Detect which cell encompasses the target text, then output its (x, y) center coordinate. 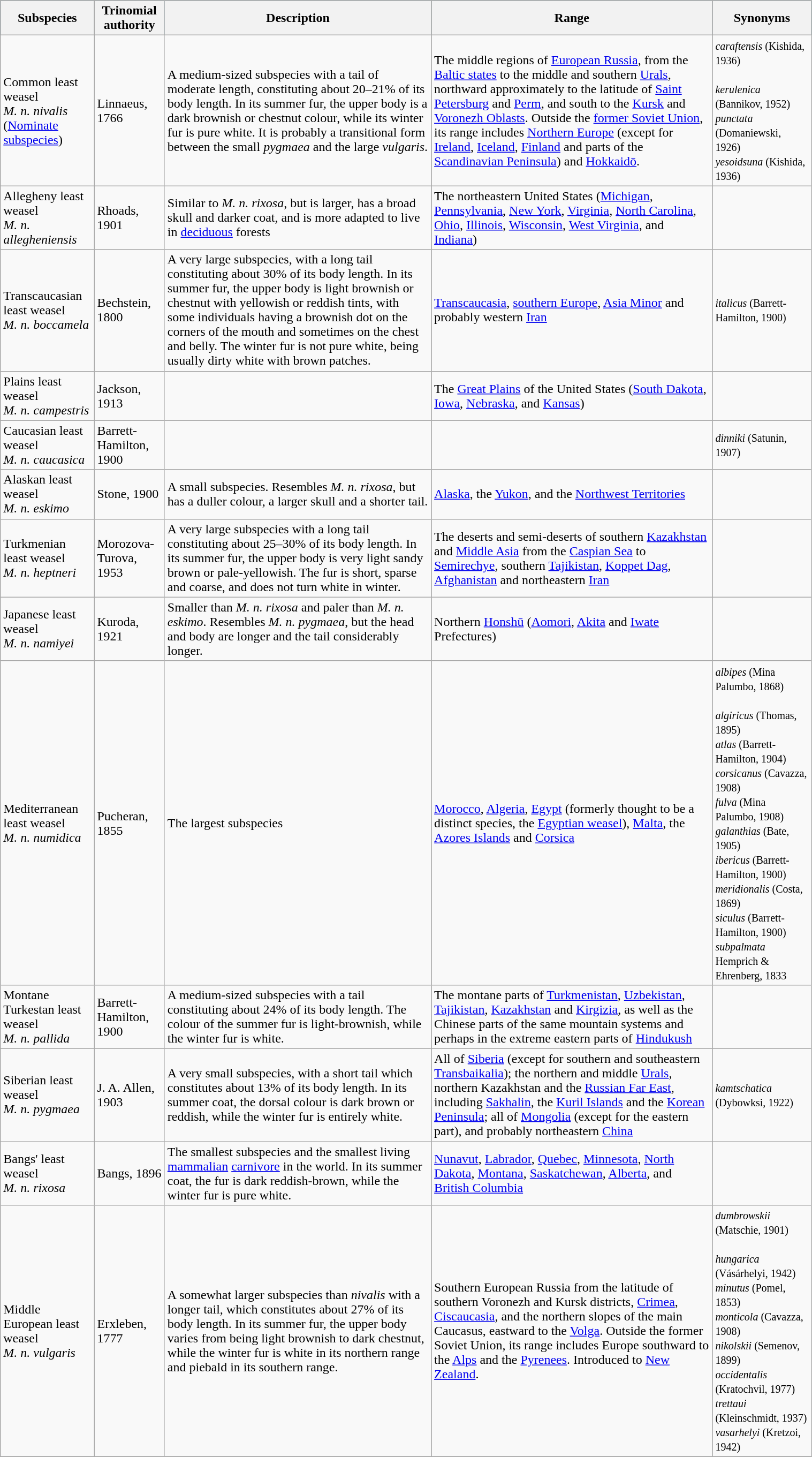
Morocco, Algeria, Egypt (formerly thought to be a distinct species, the Egyptian weasel), Malta, the Azores Islands and Corsica (572, 822)
Kuroda, 1921 (130, 629)
Plains least weaselM. n. campestris (47, 396)
J. A. Allen, 1903 (130, 1094)
Caucasian least weaselM. n. caucasica (47, 445)
Siberian least weaselM. n. pygmaea (47, 1094)
Alaska, the Yukon, and the Northwest Territories (572, 494)
Trinomial authority (130, 18)
Linnaeus, 1766 (130, 110)
Nunavut, Labrador, Quebec, Minnesota, North Dakota, Montana, Saskatchewan, Alberta, and British Columbia (572, 1174)
Pucheran, 1855 (130, 822)
Common least weaselM. n. nivalis(Nominate subspecies) (47, 110)
Japanese least weaselM. n. namiyei (47, 629)
caraftensis (Kishida, 1936)kerulenica (Bannikov, 1952) punctata (Domaniewski, 1926) yesoidsuna (Kishida, 1936) (762, 110)
Mediterranean least weaselM. n. numidica (47, 822)
dinniki (Satunin, 1907) (762, 445)
Turkmenian least weaselM. n. heptneri (47, 558)
Synonyms (762, 18)
Subspecies (47, 18)
Allegheny least weaselM. n. allegheniensis (47, 217)
italicus (Barrett-Hamilton, 1900) (762, 311)
The northeastern United States (Michigan, Pennsylvania, New York, Virginia, North Carolina, Ohio, Illinois, Wisconsin, West Virginia, and Indiana) (572, 217)
Erxleben, 1777 (130, 1331)
Montane Turkestan least weaselM. n. pallida (47, 1016)
Range (572, 18)
Smaller than M. n. rixosa and paler than M. n. eskimo. Resembles M. n. pygmaea, but the head and body are longer and the tail considerably longer. (298, 629)
Jackson, 1913 (130, 396)
The largest subspecies (298, 822)
Transcaucasian least weaselM. n. boccamela (47, 311)
Transcaucasia, southern Europe, Asia Minor and probably western Iran (572, 311)
Bechstein, 1800 (130, 311)
Similar to M. n. rixosa, but is larger, has a broad skull and darker coat, and is more adapted to live in deciduous forests (298, 217)
The Great Plains of the United States (South Dakota, Iowa, Nebraska, and Kansas) (572, 396)
Morozova-Turova, 1953 (130, 558)
A small subspecies. Resembles M. n. rixosa, but has a duller colour, a larger skull and a shorter tail. (298, 494)
Bangs' least weaselM. n. rixosa (47, 1174)
Stone, 1900 (130, 494)
Rhoads, 1901 (130, 217)
Alaskan least weaselM. n. eskimo (47, 494)
Bangs, 1896 (130, 1174)
Northern Honshū (Aomori, Akita and Iwate Prefectures) (572, 629)
kamtschatica (Dybowksi, 1922) (762, 1094)
Middle European least weaselM. n. vulgaris (47, 1331)
Description (298, 18)
